Search for the cell housing the specified text and yield its [X, Y] center coordinate. 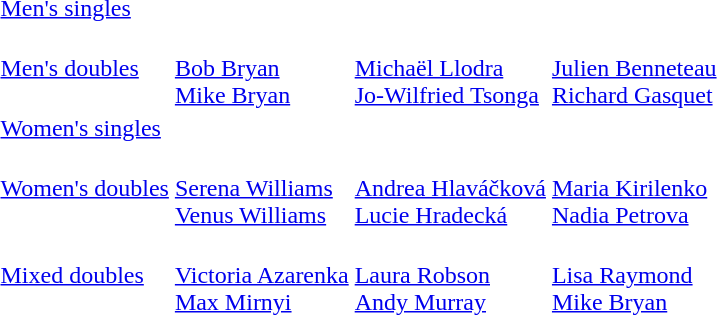
Serena Williams Venus Williams [262, 188]
Andrea Hlaváčková Lucie Hradecká [450, 188]
Michaël LlodraJo-Wilfried Tsonga [450, 68]
Bob Bryan Mike Bryan [262, 68]
